Extract the [x, y] coordinate from the center of the cell holding the provided text.  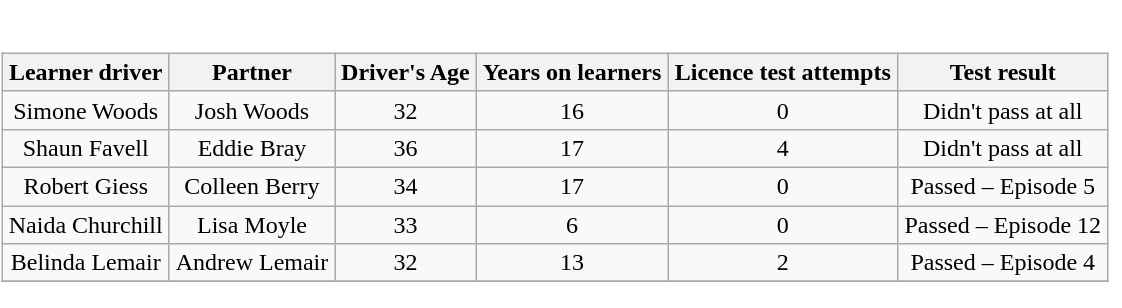
Andrew Lemair [252, 263]
Licence test attempts [783, 72]
Test result [1003, 72]
Colleen Berry [252, 186]
Passed – Episode 12 [1003, 225]
Naida Churchill [86, 225]
Partner [252, 72]
Eddie Bray [252, 148]
Passed – Episode 4 [1003, 263]
34 [406, 186]
Belinda Lemair [86, 263]
Passed – Episode 5 [1003, 186]
33 [406, 225]
Simone Woods [86, 110]
4 [783, 148]
16 [572, 110]
Learner driver [86, 72]
Lisa Moyle [252, 225]
Years on learners [572, 72]
36 [406, 148]
Josh Woods [252, 110]
Driver's Age [406, 72]
Shaun Favell [86, 148]
6 [572, 225]
2 [783, 263]
Robert Giess [86, 186]
13 [572, 263]
